Capture the cell that displays the provided text and extract its [x, y] central coordinate. 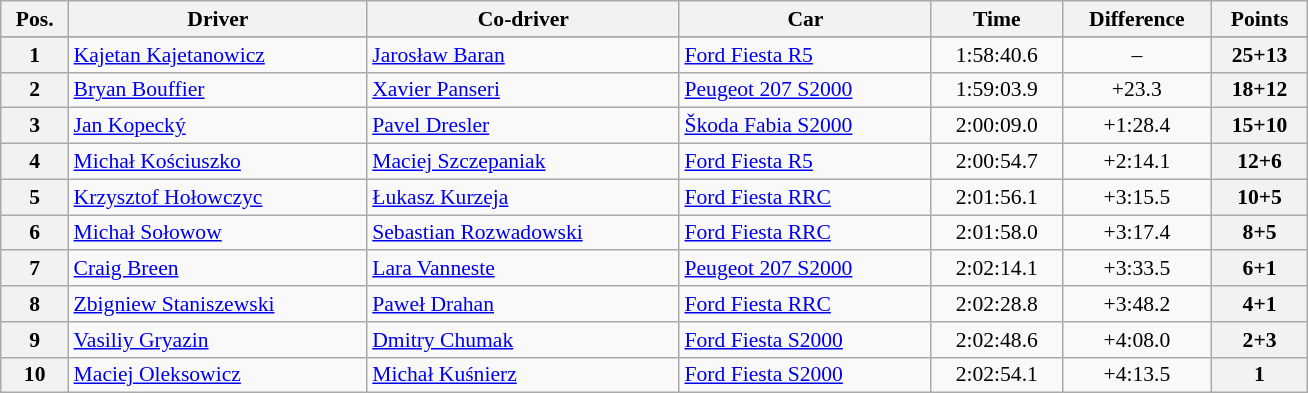
Zbigniew Staniszewski [218, 304]
12+6 [1260, 162]
25+13 [1260, 55]
8 [35, 304]
9 [35, 340]
+3:15.5 [1136, 197]
Michał Sołowow [218, 233]
+3:17.4 [1136, 233]
+3:33.5 [1136, 269]
+1:28.4 [1136, 126]
+4:08.0 [1136, 340]
4 [35, 162]
2 [35, 90]
5 [35, 197]
10 [35, 375]
Craig Breen [218, 269]
+4:13.5 [1136, 375]
2+3 [1260, 340]
Bryan Bouffier [218, 90]
2:02:54.1 [996, 375]
2:02:48.6 [996, 340]
Jarosław Baran [523, 55]
Paweł Drahan [523, 304]
1:59:03.9 [996, 90]
Pos. [35, 19]
2:00:09.0 [996, 126]
Krzysztof Hołowczyc [218, 197]
18+12 [1260, 90]
2:01:56.1 [996, 197]
Car [805, 19]
Time [996, 19]
Xavier Panseri [523, 90]
Kajetan Kajetanowicz [218, 55]
Difference [1136, 19]
7 [35, 269]
4+1 [1260, 304]
3 [35, 126]
2:02:28.8 [996, 304]
Škoda Fabia S2000 [805, 126]
– [1136, 55]
Michał Kuśnierz [523, 375]
2:01:58.0 [996, 233]
Michał Kościuszko [218, 162]
Co-driver [523, 19]
Pavel Dresler [523, 126]
10+5 [1260, 197]
1:58:40.6 [996, 55]
Jan Kopecký [218, 126]
Driver [218, 19]
6 [35, 233]
Lara Vanneste [523, 269]
+3:48.2 [1136, 304]
6+1 [1260, 269]
15+10 [1260, 126]
+23.3 [1136, 90]
Maciej Szczepaniak [523, 162]
Points [1260, 19]
Dmitry Chumak [523, 340]
2:02:14.1 [996, 269]
Sebastian Rozwadowski [523, 233]
Łukasz Kurzeja [523, 197]
2:00:54.7 [996, 162]
+2:14.1 [1136, 162]
Maciej Oleksowicz [218, 375]
8+5 [1260, 233]
Vasiliy Gryazin [218, 340]
